Find where the given text appears and provide that cell's center as (X, Y) coordinate. 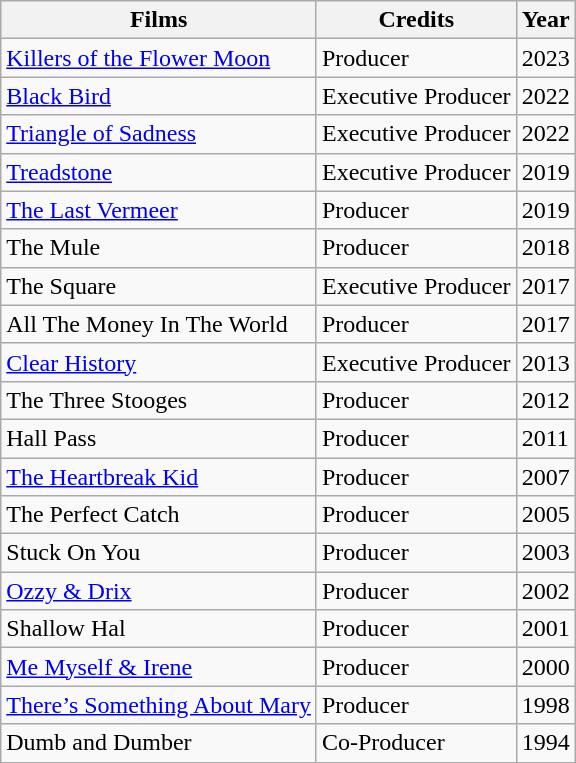
2012 (546, 400)
The Three Stooges (159, 400)
Dumb and Dumber (159, 743)
Year (546, 20)
Killers of the Flower Moon (159, 58)
The Last Vermeer (159, 210)
Triangle of Sadness (159, 134)
2002 (546, 591)
2001 (546, 629)
2005 (546, 515)
2018 (546, 248)
The Square (159, 286)
Co-Producer (416, 743)
Ozzy & Drix (159, 591)
2007 (546, 477)
The Mule (159, 248)
There’s Something About Mary (159, 705)
Hall Pass (159, 438)
Treadstone (159, 172)
Stuck On You (159, 553)
The Heartbreak Kid (159, 477)
1994 (546, 743)
The Perfect Catch (159, 515)
Clear History (159, 362)
2023 (546, 58)
Me Myself & Irene (159, 667)
Shallow Hal (159, 629)
Credits (416, 20)
2011 (546, 438)
2003 (546, 553)
Black Bird (159, 96)
All The Money In The World (159, 324)
2013 (546, 362)
2000 (546, 667)
1998 (546, 705)
Films (159, 20)
